Provide the (X, Y) coordinate of the cell's center where the given text is located.  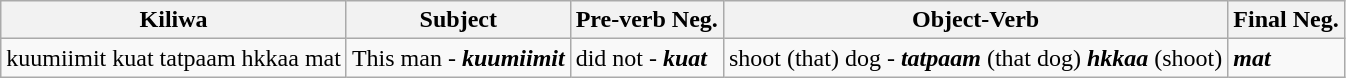
Kiliwa (174, 20)
Pre-verb Neg. (646, 20)
kuumiimit kuat tatpaam hkkaa mat (174, 58)
Object-Verb (975, 20)
Subject (458, 20)
shoot (that) dog - tatpaam (that dog) hkkaa (shoot) (975, 58)
did not - kuat (646, 58)
Final Neg. (1286, 20)
mat (1286, 58)
This man - kuumiimit (458, 58)
